Capture the cell that displays the provided text and extract its [X, Y] central coordinate. 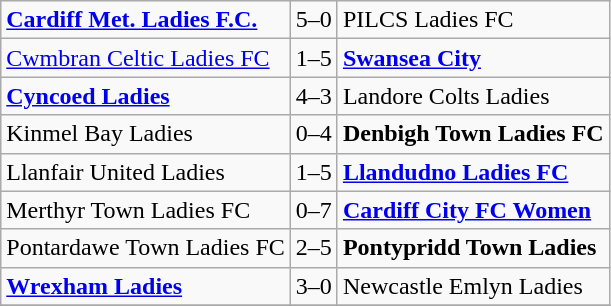
2–5 [314, 248]
Kinmel Bay Ladies [146, 134]
PILCS Ladies FC [473, 20]
Wrexham Ladies [146, 286]
Merthyr Town Ladies FC [146, 210]
3–0 [314, 286]
Cyncoed Ladies [146, 96]
Cardiff Met. Ladies F.C. [146, 20]
Cwmbran Celtic Ladies FC [146, 58]
Pontypridd Town Ladies [473, 248]
4–3 [314, 96]
Landore Colts Ladies [473, 96]
Pontardawe Town Ladies FC [146, 248]
Newcastle Emlyn Ladies [473, 286]
Swansea City [473, 58]
5–0 [314, 20]
0–7 [314, 210]
Denbigh Town Ladies FC [473, 134]
Llandudno Ladies FC [473, 172]
Cardiff City FC Women [473, 210]
Llanfair United Ladies [146, 172]
0–4 [314, 134]
